Pinpoint the cell where the given text exists, returning its (x, y) midpoint coordinate. 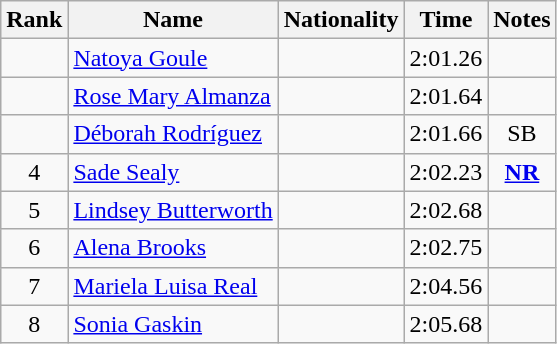
Notes (522, 20)
2:05.68 (446, 324)
6 (34, 248)
8 (34, 324)
Nationality (341, 20)
SB (522, 134)
2:02.68 (446, 210)
Lindsey Butterworth (173, 210)
Alena Brooks (173, 248)
5 (34, 210)
2:01.66 (446, 134)
2:01.64 (446, 96)
Sade Sealy (173, 172)
Sonia Gaskin (173, 324)
Rank (34, 20)
Mariela Luisa Real (173, 286)
Rose Mary Almanza (173, 96)
Déborah Rodríguez (173, 134)
2:02.23 (446, 172)
4 (34, 172)
NR (522, 172)
2:01.26 (446, 58)
2:04.56 (446, 286)
Name (173, 20)
7 (34, 286)
Natoya Goule (173, 58)
2:02.75 (446, 248)
Time (446, 20)
